Pinpoint the cell where the given text exists, returning its (x, y) midpoint coordinate. 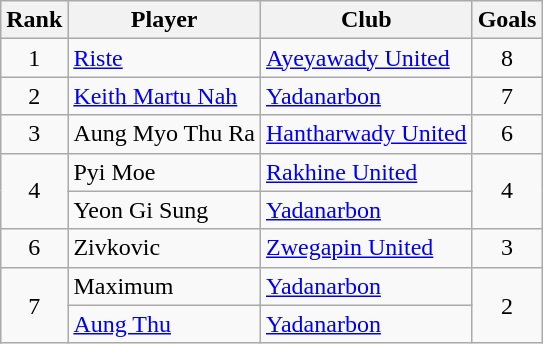
Aung Myo Thu Ra (164, 134)
Keith Martu Nah (164, 96)
Riste (164, 58)
Maximum (164, 286)
Zwegapin United (366, 248)
Player (164, 20)
8 (507, 58)
Goals (507, 20)
Aung Thu (164, 324)
Ayeyawady United (366, 58)
Hantharwady United (366, 134)
Zivkovic (164, 248)
Rank (34, 20)
Rakhine United (366, 172)
Club (366, 20)
Pyi Moe (164, 172)
Yeon Gi Sung (164, 210)
1 (34, 58)
